Determine the [x, y] coordinate at the center of the cell enclosing the given text.  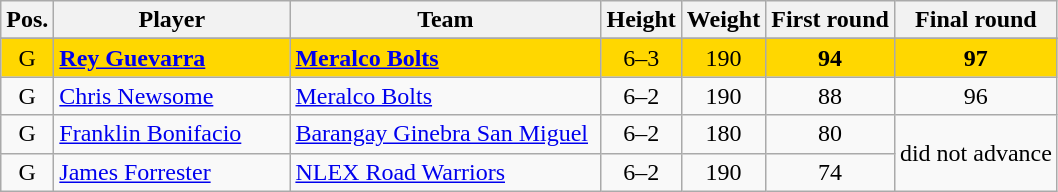
80 [830, 134]
Weight [723, 20]
Chris Newsome [172, 96]
Pos. [28, 20]
6–3 [641, 58]
James Forrester [172, 172]
96 [976, 96]
180 [723, 134]
First round [830, 20]
Franklin Bonifacio [172, 134]
Player [172, 20]
Barangay Ginebra San Miguel [446, 134]
94 [830, 58]
NLEX Road Warriors [446, 172]
Team [446, 20]
Height [641, 20]
88 [830, 96]
did not advance [976, 153]
Rey Guevarra [172, 58]
Final round [976, 20]
74 [830, 172]
97 [976, 58]
